Pinpoint the cell where the given text exists, returning its (X, Y) midpoint coordinate. 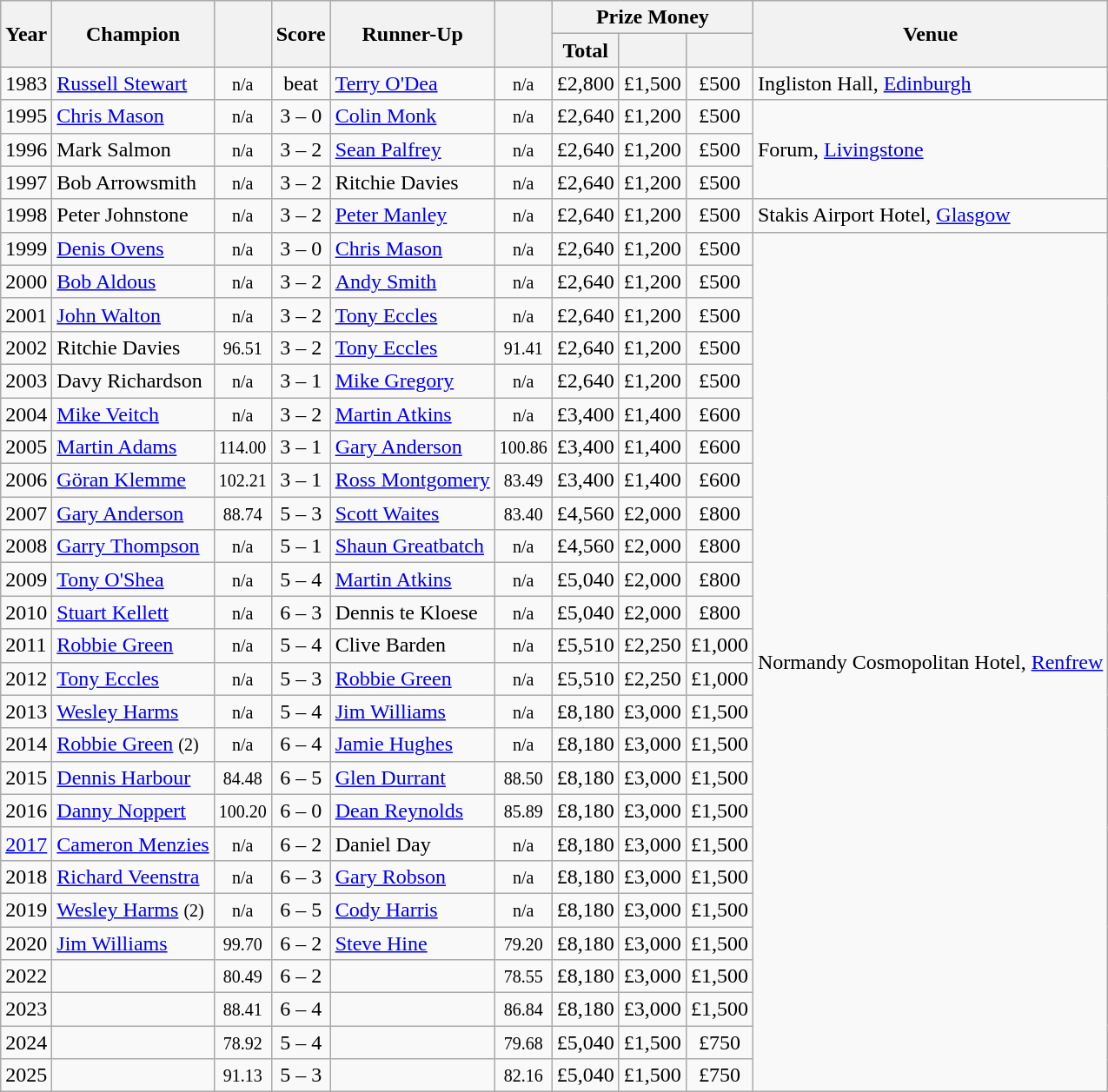
Göran Klemme (133, 480)
Bob Aldous (133, 281)
Prize Money (652, 17)
88.74 (242, 513)
2023 (26, 1009)
84.48 (242, 778)
2016 (26, 811)
Robbie Green (2) (133, 745)
2011 (26, 645)
2002 (26, 347)
Cameron Menzies (133, 844)
Scott Waites (412, 513)
Danny Noppert (133, 811)
6 – 0 (301, 811)
Dennis Harbour (133, 778)
114.00 (242, 447)
Terry O'Dea (412, 83)
Denis Ovens (133, 248)
2014 (26, 745)
79.68 (523, 1042)
Wesley Harms (2) (133, 910)
85.89 (523, 811)
2005 (26, 447)
Gary Robson (412, 877)
2025 (26, 1075)
Ross Montgomery (412, 480)
78.55 (523, 976)
Stuart Kellett (133, 612)
Clive Barden (412, 645)
Shaun Greatbatch (412, 546)
2019 (26, 910)
Total (586, 50)
1983 (26, 83)
2015 (26, 778)
96.51 (242, 347)
Bob Arrowsmith (133, 182)
2022 (26, 976)
Tony O'Shea (133, 579)
Peter Johnstone (133, 215)
1998 (26, 215)
Mike Gregory (412, 381)
Russell Stewart (133, 83)
2001 (26, 314)
2008 (26, 546)
Champion (133, 34)
Stakis Airport Hotel, Glasgow (930, 215)
Mike Veitch (133, 414)
1997 (26, 182)
Peter Manley (412, 215)
Year (26, 34)
2018 (26, 877)
1996 (26, 149)
2000 (26, 281)
2007 (26, 513)
Score (301, 34)
2024 (26, 1042)
Mark Salmon (133, 149)
Andy Smith (412, 281)
John Walton (133, 314)
1999 (26, 248)
88.41 (242, 1009)
2009 (26, 579)
2006 (26, 480)
100.20 (242, 811)
Glen Durrant (412, 778)
Davy Richardson (133, 381)
91.13 (242, 1075)
86.84 (523, 1009)
beat (301, 83)
Ingliston Hall, Edinburgh (930, 83)
88.50 (523, 778)
Daniel Day (412, 844)
99.70 (242, 943)
2003 (26, 381)
2010 (26, 612)
Cody Harris (412, 910)
Jamie Hughes (412, 745)
1995 (26, 116)
82.16 (523, 1075)
2020 (26, 943)
2017 (26, 844)
83.49 (523, 480)
Dennis te Kloese (412, 612)
80.49 (242, 976)
Colin Monk (412, 116)
2012 (26, 678)
102.21 (242, 480)
Venue (930, 34)
2004 (26, 414)
Dean Reynolds (412, 811)
Richard Veenstra (133, 877)
Garry Thompson (133, 546)
Forum, Livingstone (930, 149)
Runner-Up (412, 34)
Normandy Cosmopolitan Hotel, Renfrew (930, 662)
£2,800 (586, 83)
79.20 (523, 943)
5 – 1 (301, 546)
83.40 (523, 513)
78.92 (242, 1042)
Martin Adams (133, 447)
Sean Palfrey (412, 149)
Steve Hine (412, 943)
2013 (26, 711)
Wesley Harms (133, 711)
91.41 (523, 347)
100.86 (523, 447)
